Determine the [X, Y] coordinate at the center of the cell enclosing the given text.  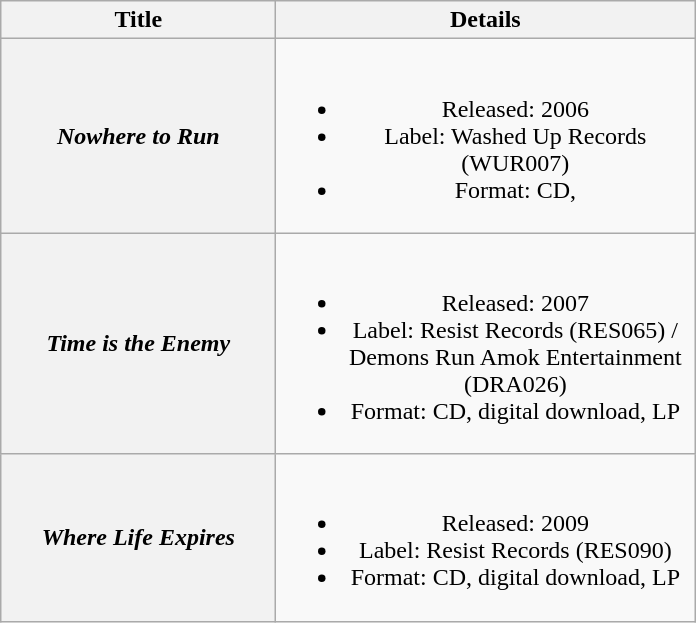
Where Life Expires [138, 538]
Released: 2009Label: Resist Records (RES090)Format: CD, digital download, LP [486, 538]
Title [138, 20]
Nowhere to Run [138, 136]
Details [486, 20]
Released: 2007Label: Resist Records (RES065) / Demons Run Amok Entertainment (DRA026)Format: CD, digital download, LP [486, 344]
Time is the Enemy [138, 344]
Released: 2006Label: Washed Up Records (WUR007)Format: CD, [486, 136]
